Return [x, y] of the center of cell containing provided text 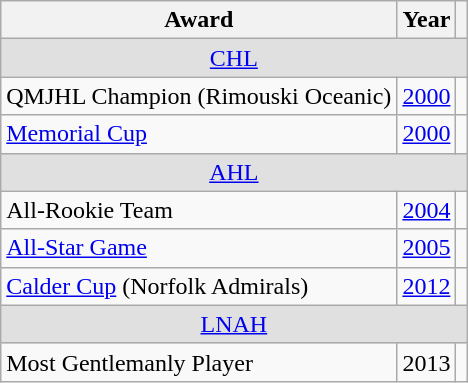
All-Star Game [199, 248]
Calder Cup (Norfolk Admirals) [199, 286]
Memorial Cup [199, 134]
All-Rookie Team [199, 210]
QMJHL Champion (Rimouski Oceanic) [199, 96]
CHL [234, 58]
LNAH [234, 324]
2013 [426, 362]
2005 [426, 248]
2012 [426, 286]
Award [199, 20]
Most Gentlemanly Player [199, 362]
AHL [234, 172]
Year [426, 20]
2004 [426, 210]
